Return (X, Y) of the center of cell containing provided text 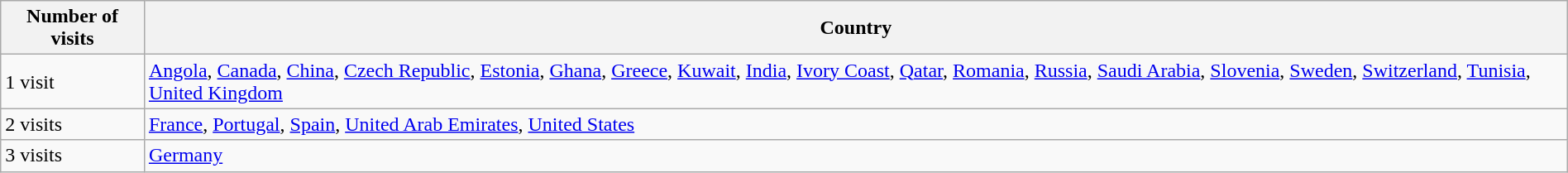
Country (855, 28)
2 visits (73, 124)
1 visit (73, 81)
Number of visits (73, 28)
Germany (855, 156)
3 visits (73, 156)
France, Portugal, Spain, United Arab Emirates, United States (855, 124)
